Capture the cell that displays the provided text and extract its (x, y) central coordinate. 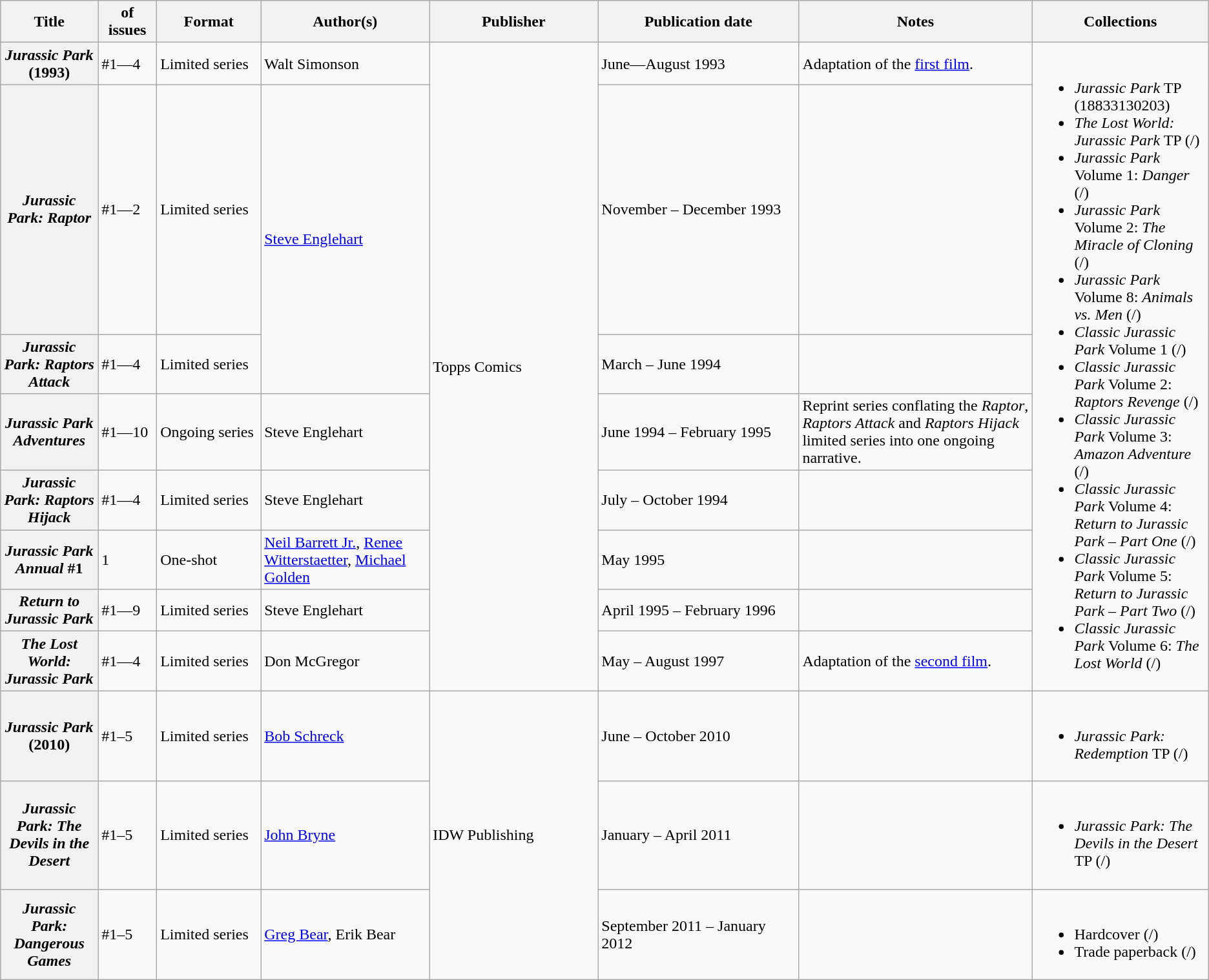
Walt Simonson (345, 63)
Jurassic Park: Dangerous Games (49, 934)
Jurassic Park: Raptors Hijack (49, 500)
June—August 1993 (699, 63)
November – December 1993 (699, 209)
Hardcover (/)Trade paperback (/) (1120, 934)
Return to Jurassic Park (49, 611)
The Lost World: Jurassic Park (49, 661)
#1—10 (128, 433)
April 1995 – February 1996 (699, 611)
Publisher (514, 22)
Neil Barrett Jr., Renee Witterstaetter, Michael Golden (345, 560)
June – October 2010 (699, 736)
Notes (916, 22)
IDW Publishing (514, 835)
July – October 1994 (699, 500)
September 2011 – January 2012 (699, 934)
Title (49, 22)
Adaptation of the first film. (916, 63)
#1—2 (128, 209)
Topps Comics (514, 367)
Ongoing series (209, 433)
Jurassic Park: The Devils in the Desert TP (/) (1120, 835)
January – April 2011 (699, 835)
Collections (1120, 22)
John Bryne (345, 835)
Format (209, 22)
of issues (128, 22)
Jurassic Park: The Devils in the Desert (49, 835)
Greg Bear, Erik Bear (345, 934)
Don McGregor (345, 661)
Jurassic Park (1993) (49, 63)
Jurassic Park Annual #1 (49, 560)
Jurassic Park: Raptors Attack (49, 364)
Publication date (699, 22)
Jurassic Park: Raptor (49, 209)
March – June 1994 (699, 364)
June 1994 – February 1995 (699, 433)
Adaptation of the second film. (916, 661)
Jurassic Park (2010) (49, 736)
1 (128, 560)
Reprint series conflating the Raptor, Raptors Attack and Raptors Hijack limited series into one ongoing narrative. (916, 433)
Jurassic Park Adventures (49, 433)
May 1995 (699, 560)
Bob Schreck (345, 736)
May – August 1997 (699, 661)
Jurassic Park: Redemption TP (/) (1120, 736)
Author(s) (345, 22)
#1—9 (128, 611)
One-shot (209, 560)
